For the text-containing cell, return its midpoint in (x, y) coordinate format. 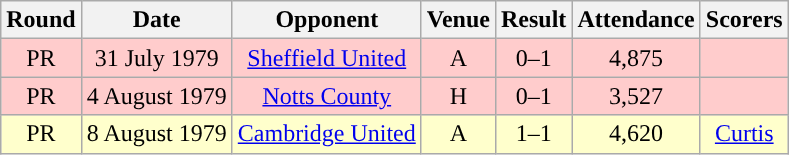
Sheffield United (326, 58)
4,875 (636, 58)
Cambridge United (326, 134)
Scorers (744, 20)
8 August 1979 (156, 134)
Result (533, 20)
Round (41, 20)
Venue (458, 20)
Date (156, 20)
H (458, 96)
Notts County (326, 96)
3,527 (636, 96)
Curtis (744, 134)
4 August 1979 (156, 96)
1–1 (533, 134)
Attendance (636, 20)
31 July 1979 (156, 58)
Opponent (326, 20)
4,620 (636, 134)
